Capture the cell that displays the provided text and extract its [x, y] central coordinate. 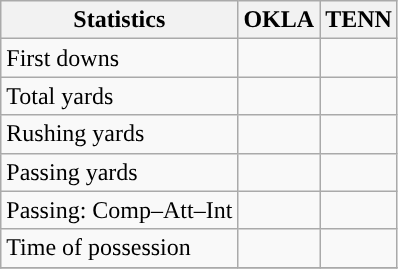
OKLA [279, 20]
Passing: Comp–Att–Int [120, 210]
Time of possession [120, 248]
TENN [359, 20]
First downs [120, 58]
Total yards [120, 96]
Passing yards [120, 172]
Rushing yards [120, 134]
Statistics [120, 20]
